Determine the [x, y] coordinate at the center of the cell enclosing the given text.  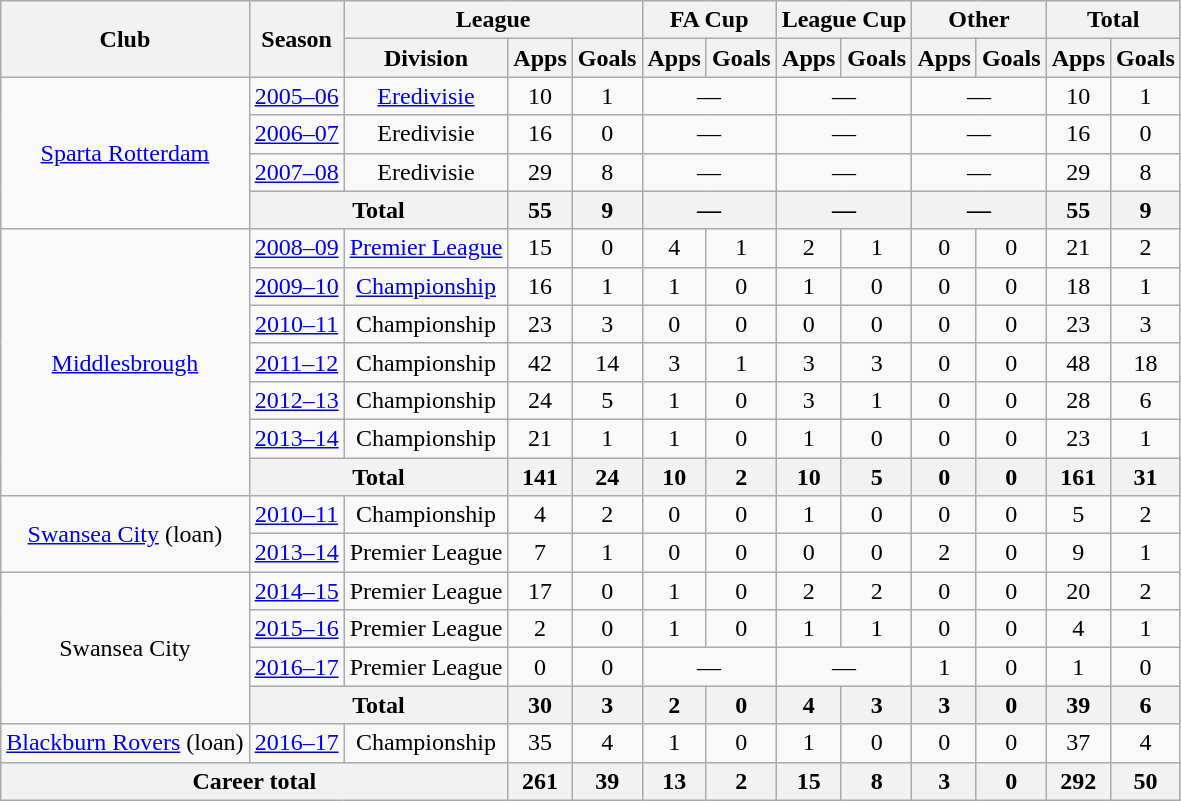
League Cup [844, 20]
50 [1146, 781]
17 [540, 591]
261 [540, 781]
161 [1078, 477]
31 [1146, 477]
Career total [254, 781]
Swansea City (loan) [125, 534]
2006–07 [296, 134]
Swansea City [125, 648]
30 [540, 705]
2011–12 [296, 362]
Middlesbrough [125, 362]
2005–06 [296, 96]
7 [540, 553]
League [493, 20]
2007–08 [296, 172]
Other [979, 20]
2015–16 [296, 629]
2014–15 [296, 591]
14 [607, 362]
Season [296, 39]
Division [426, 58]
141 [540, 477]
37 [1078, 743]
FA Cup [709, 20]
Sparta Rotterdam [125, 153]
20 [1078, 591]
292 [1078, 781]
2012–13 [296, 400]
13 [674, 781]
Club [125, 39]
Blackburn Rovers (loan) [125, 743]
48 [1078, 362]
28 [1078, 400]
2009–10 [296, 286]
42 [540, 362]
2008–09 [296, 248]
35 [540, 743]
